Capture the cell that displays the provided text and extract its [x, y] central coordinate. 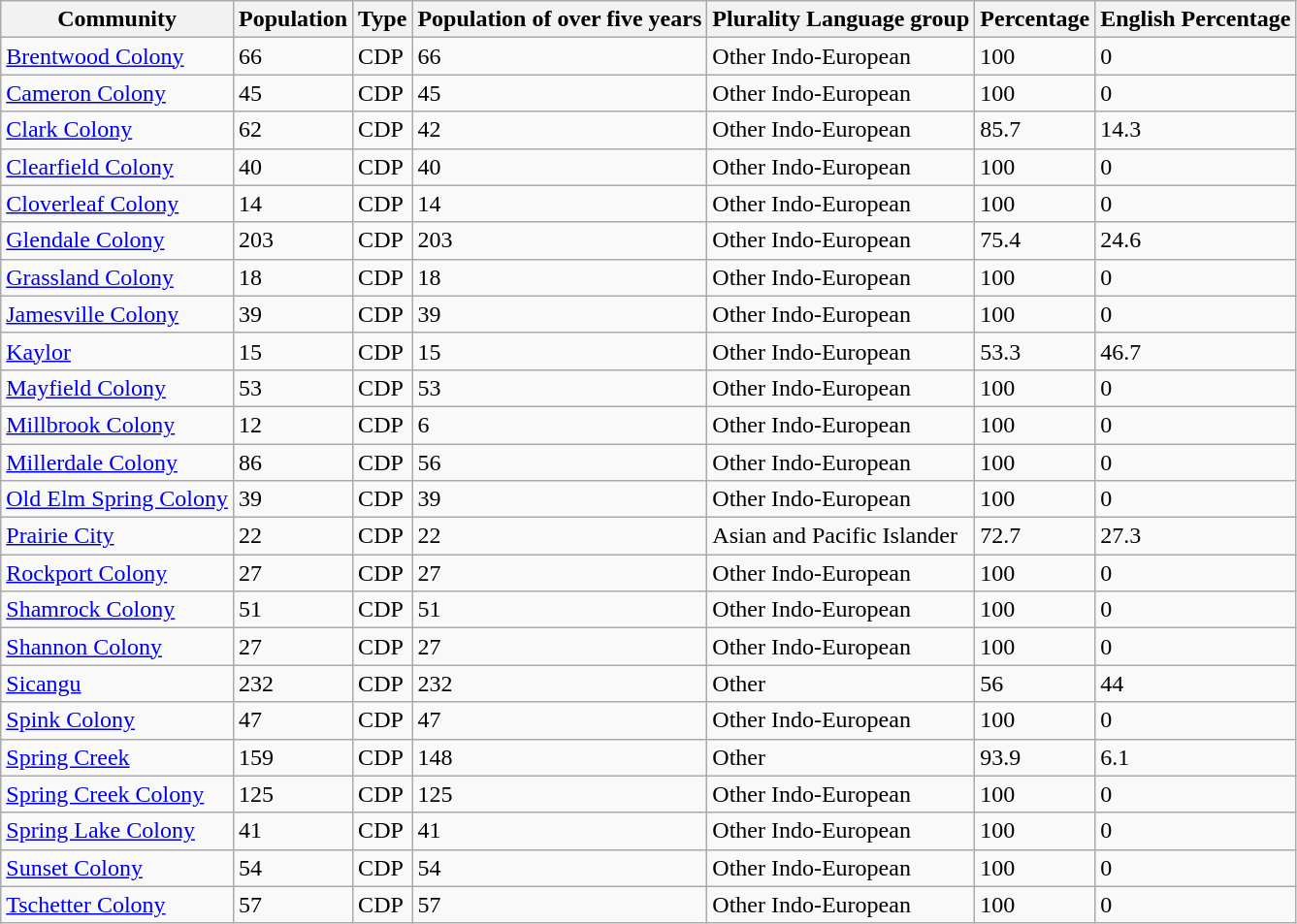
English Percentage [1195, 19]
Shamrock Colony [117, 610]
Population [293, 19]
Population of over five years [560, 19]
Community [117, 19]
Clearfield Colony [117, 167]
27.3 [1195, 536]
Spring Creek [117, 757]
Shannon Colony [117, 647]
Cameron Colony [117, 93]
72.7 [1035, 536]
75.4 [1035, 240]
Jamesville Colony [117, 314]
Millerdale Colony [117, 462]
Tschetter Colony [117, 905]
Mayfield Colony [117, 388]
Asian and Pacific Islander [841, 536]
Kaylor [117, 351]
12 [293, 425]
Sunset Colony [117, 868]
Prairie City [117, 536]
6 [560, 425]
Brentwood Colony [117, 56]
42 [560, 130]
6.1 [1195, 757]
Clark Colony [117, 130]
159 [293, 757]
46.7 [1195, 351]
Glendale Colony [117, 240]
24.6 [1195, 240]
Percentage [1035, 19]
Millbrook Colony [117, 425]
44 [1195, 684]
14.3 [1195, 130]
85.7 [1035, 130]
Spring Creek Colony [117, 794]
62 [293, 130]
93.9 [1035, 757]
Spink Colony [117, 720]
Plurality Language group [841, 19]
53.3 [1035, 351]
Spring Lake Colony [117, 831]
Rockport Colony [117, 573]
Type [382, 19]
Sicangu [117, 684]
Cloverleaf Colony [117, 204]
Grassland Colony [117, 277]
Old Elm Spring Colony [117, 499]
148 [560, 757]
86 [293, 462]
